Return (x, y) of the center of cell containing provided text 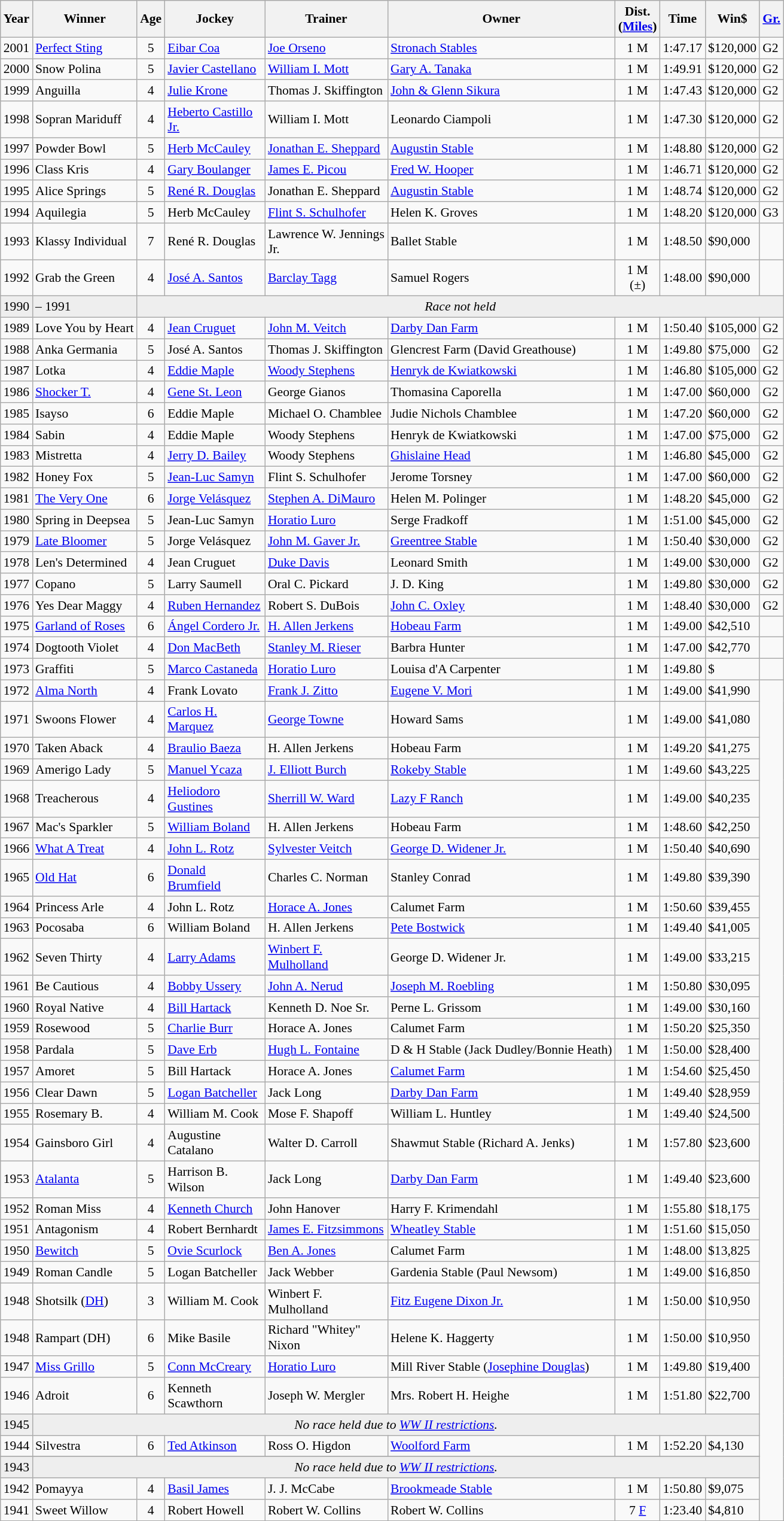
$43,225 (732, 770)
James E. Fitzsimmons (327, 1230)
1:49.91 (683, 69)
Barbra Hunter (501, 648)
1975 (17, 626)
1 M (±) (637, 278)
1989 (17, 328)
J. D. King (501, 584)
Serge Fradkoff (501, 520)
Stronach Stables (501, 48)
1982 (17, 477)
Don MacBeth (215, 648)
Clear Dawn (85, 1093)
Owner (501, 19)
1958 (17, 1050)
1945 (17, 1425)
G3 (771, 212)
J. J. McCabe (327, 1489)
1946 (17, 1395)
Snow Polina (85, 69)
1950 (17, 1251)
Eibar Coa (215, 48)
1988 (17, 349)
Jack Webber (327, 1273)
1960 (17, 1008)
Miss Grillo (85, 1367)
1981 (17, 499)
Gene St. Leon (215, 393)
1973 (17, 670)
Jerome Torsney (501, 477)
1983 (17, 456)
Adroit (85, 1395)
Larry Saumell (215, 584)
$41,275 (732, 749)
Kenneth Church (215, 1209)
1959 (17, 1029)
3 (151, 1301)
William L. Huntley (501, 1114)
1:48.50 (683, 242)
Robert S. DuBois (327, 606)
1954 (17, 1143)
Sweet Willow (85, 1510)
1969 (17, 770)
Love You by Heart (85, 328)
Helene K. Haggerty (501, 1338)
1996 (17, 170)
Swoons Flower (85, 719)
Ballet Stable (501, 242)
Sopran Mariduff (85, 120)
Heberto Castillo Jr. (215, 120)
Len's Determined (85, 563)
$4,810 (732, 1510)
$41,990 (732, 690)
1964 (17, 907)
Kenneth Scawthorn (215, 1395)
Glencrest Farm (David Greathouse) (501, 349)
1956 (17, 1093)
1947 (17, 1367)
Charlie Burr (215, 1029)
1979 (17, 542)
1984 (17, 435)
1941 (17, 1510)
Braulio Baeza (215, 749)
Graffiti (85, 670)
John & Glenn Sikura (501, 91)
1998 (17, 120)
Win$ (732, 19)
Rampart (DH) (85, 1338)
2001 (17, 48)
$25,350 (732, 1029)
Harry F. Krimendahl (501, 1209)
Lawrence W. Jennings Jr. (327, 242)
Charles C. Norman (327, 878)
1955 (17, 1114)
Bewitch (85, 1251)
Ruben Hernandez (215, 606)
Greentree Stable (501, 542)
Trainer (327, 19)
1:49.20 (683, 749)
Harrison B. Wilson (215, 1180)
Grab the Green (85, 278)
Gary Boulanger (215, 170)
$19,400 (732, 1367)
Helen K. Groves (501, 212)
Silvestra (85, 1446)
1990 (17, 307)
1986 (17, 393)
1:50.60 (683, 907)
Copano (85, 584)
Julie Krone (215, 91)
1962 (17, 957)
Garland of Roses (85, 626)
Robert Howell (215, 1510)
7 (151, 242)
$16,850 (732, 1273)
1993 (17, 242)
Mike Basile (215, 1338)
1992 (17, 278)
Robert Bernhardt (215, 1230)
Isayso (85, 413)
1968 (17, 798)
Amoret (85, 1072)
Spring in Deepsea (85, 520)
Anguilla (85, 91)
1974 (17, 648)
Late Bloomer (85, 542)
Leonardo Ciampoli (501, 120)
Frank J. Zitto (327, 690)
Jerry D. Bailey (215, 456)
$30,160 (732, 1008)
Mac's Sparkler (85, 828)
Thomasina Caporella (501, 393)
1944 (17, 1446)
1972 (17, 690)
James E. Picou (327, 170)
1:57.80 (683, 1143)
1943 (17, 1468)
Mistretta (85, 456)
Ted Atkinson (215, 1446)
1987 (17, 371)
Age (151, 19)
Rosewood (85, 1029)
1978 (17, 563)
Dist. (Miles) (637, 19)
$9,075 (732, 1489)
Bobby Ussery (215, 986)
1:55.80 (683, 1209)
Conn McCreary (215, 1367)
Carlos H. Marquez (215, 719)
$28,400 (732, 1050)
Antagonism (85, 1230)
John Hanover (327, 1209)
$40,235 (732, 798)
1:47.43 (683, 91)
Anka Germania (85, 349)
Sylvester Veitch (327, 849)
Powder Bowl (85, 148)
Fitz Eugene Dixon Jr. (501, 1301)
$22,700 (732, 1395)
1:50.20 (683, 1029)
Donald Brumfield (215, 878)
Ben A. Jones (327, 1251)
1985 (17, 413)
Leonard Smith (501, 563)
Ross O. Higdon (327, 1446)
What A Treat (85, 849)
Basil James (215, 1489)
Rokeby Stable (501, 770)
1:48.60 (683, 828)
Lazy F Ranch (501, 798)
2000 (17, 69)
George Gianos (327, 393)
Ángel Cordero Jr. (215, 626)
Ovie Scurlock (215, 1251)
Roman Miss (85, 1209)
1:54.60 (683, 1072)
1966 (17, 849)
John M. Veitch (327, 328)
Honey Fox (85, 477)
1965 (17, 878)
Gr. (771, 19)
$33,215 (732, 957)
Stephen A. DiMauro (327, 499)
Mill River Stable (Josephine Douglas) (501, 1367)
Louisa d'A Carpenter (501, 670)
Howard Sams (501, 719)
Alice Springs (85, 191)
Dave Erb (215, 1050)
John A. Nerud (327, 986)
Mrs. Robert H. Heighe (501, 1395)
Samuel Rogers (501, 278)
Hugh L. Fontaine (327, 1050)
Yes Dear Maggy (85, 606)
Gainsboro Girl (85, 1143)
1957 (17, 1072)
Kenneth D. Noe Sr. (327, 1008)
$41,005 (732, 928)
Mose F. Shapoff (327, 1114)
1:52.20 (683, 1446)
Pocosaba (85, 928)
Marco Castaneda (215, 670)
Royal Native (85, 1008)
$ (732, 670)
Michael O. Chamblee (327, 413)
$42,770 (732, 648)
$42,510 (732, 626)
Stanley M. Rieser (327, 648)
Lotka (85, 371)
1:48.40 (683, 606)
Gary A. Tanaka (501, 69)
1994 (17, 212)
Manuel Ycaza (215, 770)
Be Cautious (85, 986)
Woolford Farm (501, 1446)
Sabin (85, 435)
Shotsilk (DH) (85, 1301)
John C. Oxley (501, 606)
Gardenia Stable (Paul Newsom) (501, 1273)
Pomayya (85, 1489)
D & H Stable (Jack Dudley/Bonnie Heath) (501, 1050)
1971 (17, 719)
Alma North (85, 690)
Barclay Tagg (327, 278)
Amerigo Lady (85, 770)
$39,455 (732, 907)
1:48.80 (683, 148)
Seven Thirty (85, 957)
Sherrill W. Ward (327, 798)
Helen M. Polinger (501, 499)
Joseph W. Mergler (327, 1395)
Judie Nichols Chamblee (501, 413)
1953 (17, 1180)
Ghislaine Head (501, 456)
1961 (17, 986)
Richard "Whitey" Nixon (327, 1338)
The Very One (85, 499)
$39,390 (732, 878)
1976 (17, 606)
Joe Orseno (327, 48)
Augustine Catalano (215, 1143)
1999 (17, 91)
Class Kris (85, 170)
Frank Lovato (215, 690)
1:47.20 (683, 413)
$28,959 (732, 1093)
Brookmeade Stable (501, 1489)
$24,500 (732, 1114)
Princess Arle (85, 907)
– 1991 (85, 307)
Pete Bostwick (501, 928)
1997 (17, 148)
1:47.17 (683, 48)
1:51.60 (683, 1230)
Pardala (85, 1050)
Wheatley Stable (501, 1230)
1:47.30 (683, 120)
1970 (17, 749)
1967 (17, 828)
$4,130 (732, 1446)
1:23.40 (683, 1510)
1980 (17, 520)
$30,095 (732, 986)
Klassy Individual (85, 242)
1:51.00 (683, 520)
John M. Gaver Jr. (327, 542)
Rosemary B. (85, 1114)
Aquilegia (85, 212)
1963 (17, 928)
Shawmut Stable (Richard A. Jenks) (501, 1143)
Larry Adams (215, 957)
Heliodoro Gustines (215, 798)
Fred W. Hooper (501, 170)
George Towne (327, 719)
1:48.74 (683, 191)
Winner (85, 19)
J. Elliott Burch (327, 770)
Duke Davis (327, 563)
Shocker T. (85, 393)
$15,050 (732, 1230)
$13,825 (732, 1251)
7 F (637, 1510)
Taken Aback (85, 749)
1:46.71 (683, 170)
1995 (17, 191)
1942 (17, 1489)
Oral C. Pickard (327, 584)
$40,690 (732, 849)
$41,080 (732, 719)
Race not held (460, 307)
Roman Candle (85, 1273)
Year (17, 19)
1:51.80 (683, 1395)
$42,250 (732, 828)
$25,450 (732, 1072)
Dogtooth Violet (85, 648)
Perne L. Grissom (501, 1008)
Eugene V. Mori (501, 690)
Javier Castellano (215, 69)
Treacherous (85, 798)
1:49.60 (683, 770)
Jockey (215, 19)
Stanley Conrad (501, 878)
Perfect Sting (85, 48)
1977 (17, 584)
1949 (17, 1273)
1951 (17, 1230)
Old Hat (85, 878)
Joseph M. Roebling (501, 986)
1952 (17, 1209)
Atalanta (85, 1180)
Walter D. Carroll (327, 1143)
$18,175 (732, 1209)
Time (683, 19)
